Search for the cell housing the specified text and yield its [x, y] center coordinate. 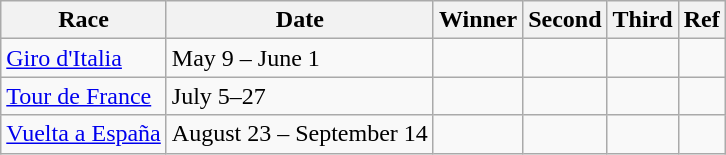
Giro d'Italia [84, 58]
Date [300, 20]
Third [642, 20]
Winner [478, 20]
Tour de France [84, 96]
Race [84, 20]
Ref [702, 20]
May 9 – June 1 [300, 58]
August 23 – September 14 [300, 134]
July 5–27 [300, 96]
Vuelta a España [84, 134]
Second [565, 20]
